Provide the (x, y) coordinate of the cell's center where the given text is located.  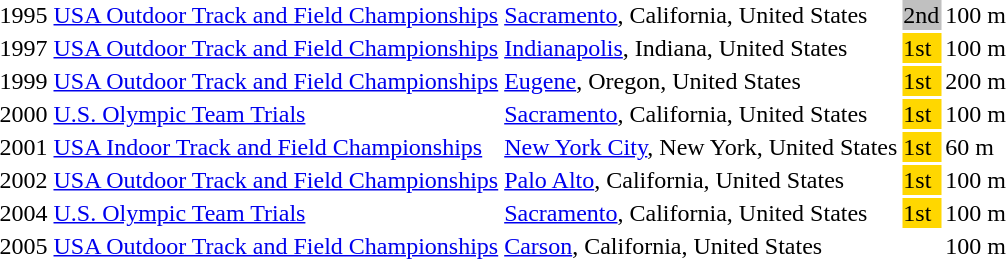
2nd (922, 15)
Indianapolis, Indiana, United States (701, 48)
USA Indoor Track and Field Championships (276, 147)
Eugene, Oregon, United States (701, 81)
Palo Alto, California, United States (701, 180)
New York City, New York, United States (701, 147)
